Locate the cell with the specified text and output its [X, Y] center coordinate. 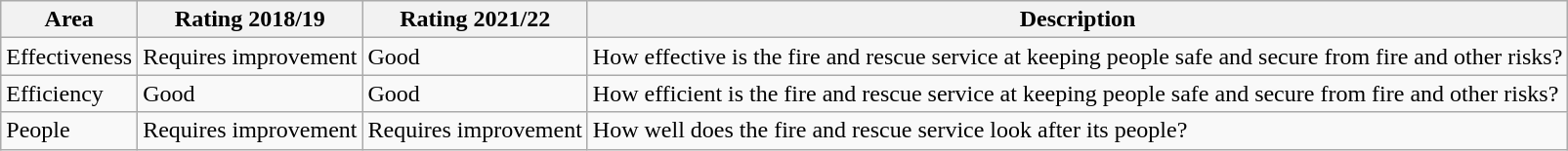
Effectiveness [69, 57]
How well does the fire and rescue service look after its people? [1078, 131]
How efficient is the fire and rescue service at keeping people safe and secure from fire and other risks? [1078, 94]
Rating 2021/22 [475, 19]
Description [1078, 19]
Rating 2018/19 [250, 19]
Efficiency [69, 94]
How effective is the fire and rescue service at keeping people safe and secure from fire and other risks? [1078, 57]
People [69, 131]
Area [69, 19]
